Output the (x, y) coordinate of the center of the cell containing the given text.  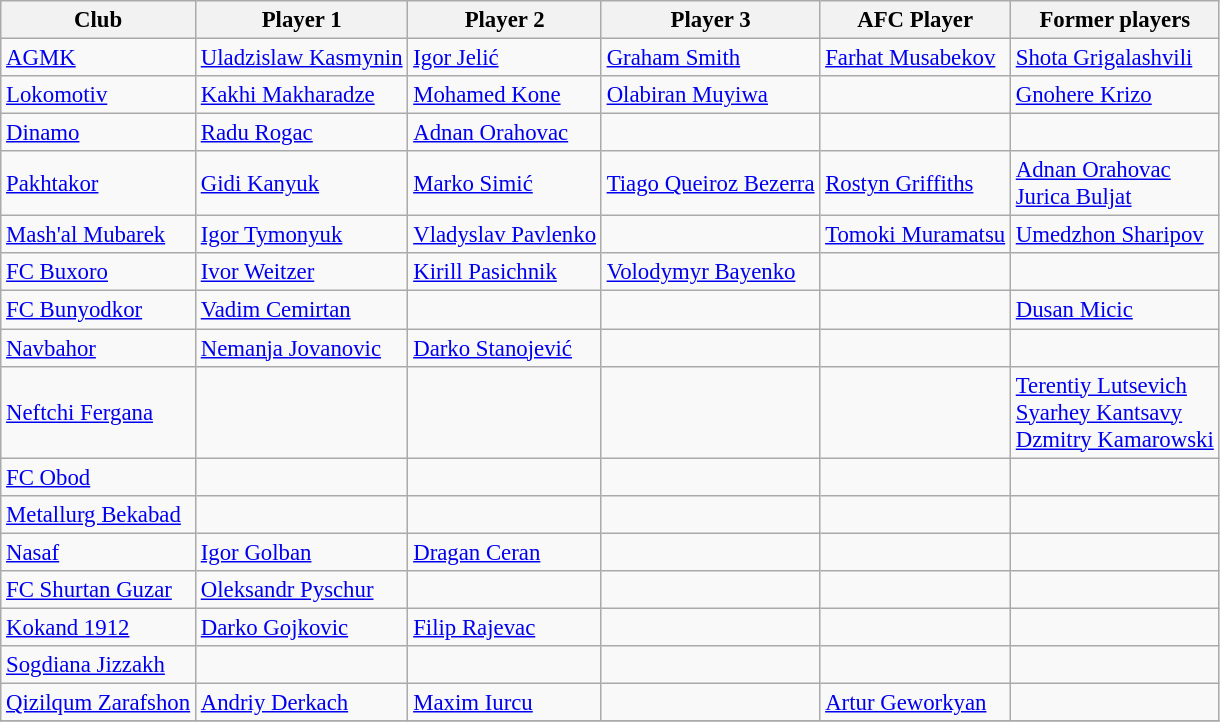
Gidi Kanyuk (301, 184)
Graham Smith (710, 58)
Shota Grigalashvili (1114, 58)
Neftchi Fergana (98, 412)
Dragan Ceran (504, 552)
Ivor Weitzer (301, 273)
Kakhi Makharadze (301, 95)
FC Shurtan Guzar (98, 590)
Player 3 (710, 20)
Vadim Cemirtan (301, 310)
Qizilqum Zarafshon (98, 702)
Tomoki Muramatsu (916, 235)
Former players (1114, 20)
Umedzhon Sharipov (1114, 235)
AFC Player (916, 20)
FC Buxoro (98, 273)
AGMK (98, 58)
Dinamo (98, 133)
Lokomotiv (98, 95)
Player 1 (301, 20)
Oleksandr Pyschur (301, 590)
Player 2 (504, 20)
Rostyn Griffiths (916, 184)
Tiago Queiroz Bezerra (710, 184)
Artur Geworkyan (916, 702)
Adnan Orahovac (504, 133)
Andriy Derkach (301, 702)
Igor Golban (301, 552)
Gnohere Krizo (1114, 95)
Pakhtakor (98, 184)
FC Obod (98, 477)
Dusan Micic (1114, 310)
Mohamed Kone (504, 95)
Terentiy Lutsevich Syarhey Kantsavy Dzmitry Kamarowski (1114, 412)
Radu Rogac (301, 133)
Maxim Iurcu (504, 702)
Club (98, 20)
Metallurg Bekabad (98, 514)
Igor Jelić (504, 58)
Volodymyr Bayenko (710, 273)
Darko Stanojević (504, 348)
Kirill Pasichnik (504, 273)
Filip Rajevac (504, 627)
Vladyslav Pavlenko (504, 235)
Farhat Musabekov (916, 58)
FC Bunyodkor (98, 310)
Olabiran Muyiwa (710, 95)
Kokand 1912 (98, 627)
Adnan Orahovac Jurica Buljat (1114, 184)
Sogdiana Jizzakh (98, 665)
Nasaf (98, 552)
Darko Gojkovic (301, 627)
Uladzislaw Kasmynin (301, 58)
Nemanja Jovanovic (301, 348)
Mash'al Mubarek (98, 235)
Igor Tymonyuk (301, 235)
Navbahor (98, 348)
Marko Simić (504, 184)
